Capture the cell that displays the provided text and extract its (X, Y) central coordinate. 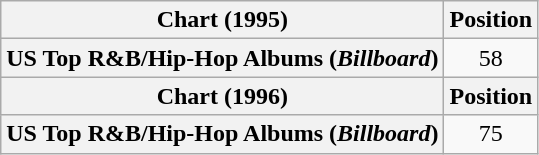
58 (491, 58)
Chart (1995) (222, 20)
Chart (1996) (222, 96)
75 (491, 134)
